Extract the [X, Y] coordinate from the center of the cell holding the provided text.  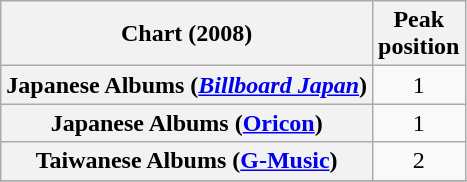
Taiwanese Albums (G-Music) [187, 161]
Japanese Albums (Oricon) [187, 123]
Japanese Albums (Billboard Japan) [187, 85]
2 [419, 161]
Peakposition [419, 34]
Chart (2008) [187, 34]
